Detect which cell encompasses the target text, then output its [X, Y] center coordinate. 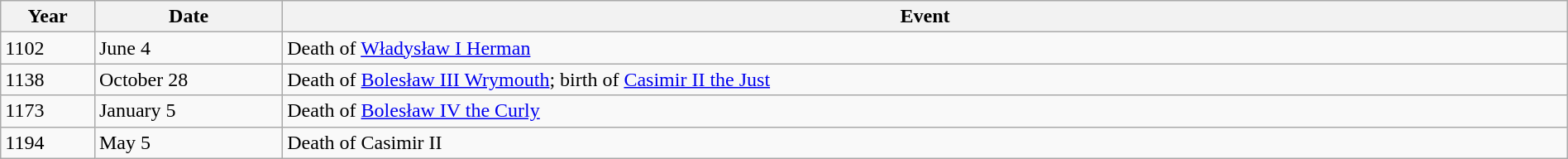
Date [189, 17]
Death of Casimir II [925, 142]
1138 [48, 79]
Death of Bolesław III Wrymouth; birth of Casimir II the Just [925, 79]
Death of Bolesław IV the Curly [925, 111]
May 5 [189, 142]
1173 [48, 111]
October 28 [189, 79]
1102 [48, 48]
Year [48, 17]
1194 [48, 142]
January 5 [189, 111]
June 4 [189, 48]
Death of Władysław I Herman [925, 48]
Event [925, 17]
